Locate the cell with the specified text and output its [X, Y] center coordinate. 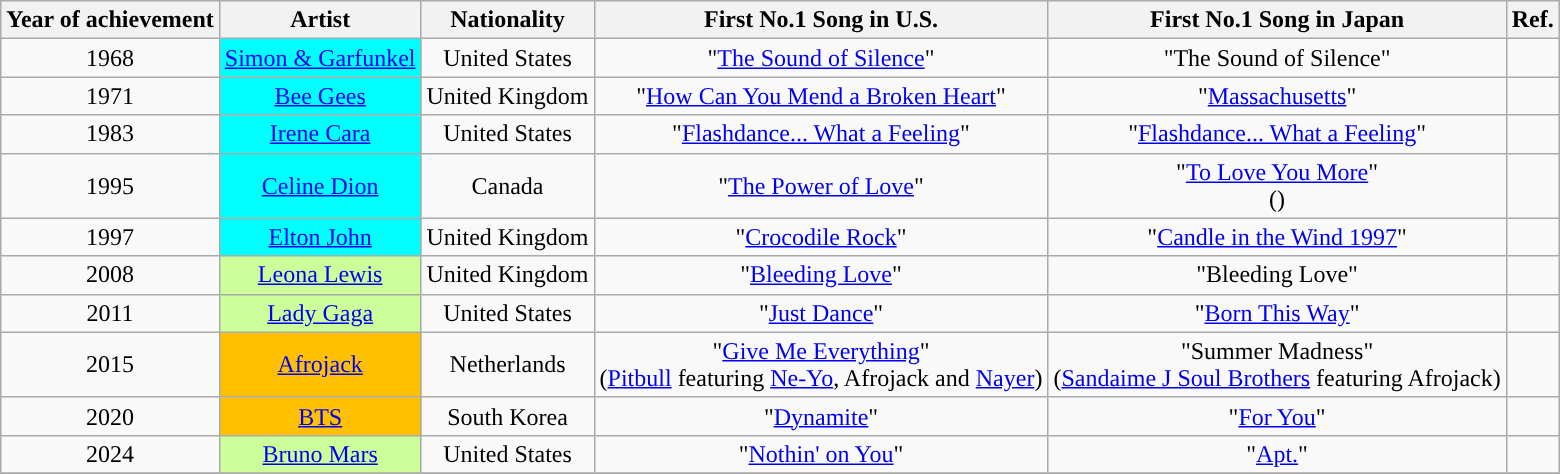
2024 [110, 454]
"Apt." [1277, 454]
"Dynamite" [821, 416]
2020 [110, 416]
Year of achievement [110, 20]
Canada [508, 186]
South Korea [508, 416]
Elton John [320, 237]
"To Love You More"() [1277, 186]
"Massachusetts" [1277, 96]
BTS [320, 416]
1983 [110, 134]
1997 [110, 237]
Artist [320, 20]
1971 [110, 96]
Lady Gaga [320, 313]
Simon & Garfunkel [320, 58]
2008 [110, 275]
Irene Cara [320, 134]
"How Can You Mend a Broken Heart" [821, 96]
"For You" [1277, 416]
"Nothin' on You" [821, 454]
2015 [110, 364]
First No.1 Song in Japan [1277, 20]
Celine Dion [320, 186]
Bruno Mars [320, 454]
"Just Dance" [821, 313]
"Summer Madness"(Sandaime J Soul Brothers featuring Afrojack) [1277, 364]
Bee Gees [320, 96]
"Give Me Everything"(Pitbull featuring Ne-Yo, Afrojack and Nayer) [821, 364]
"Born This Way" [1277, 313]
Leona Lewis [320, 275]
First No.1 Song in U.S. [821, 20]
1968 [110, 58]
Afrojack [320, 364]
"The Power of Love" [821, 186]
Nationality [508, 20]
1995 [110, 186]
"Crocodile Rock" [821, 237]
Ref. [1532, 20]
Netherlands [508, 364]
2011 [110, 313]
"Candle in the Wind 1997" [1277, 237]
